Extract the [x, y] coordinate from the center of the cell holding the provided text.  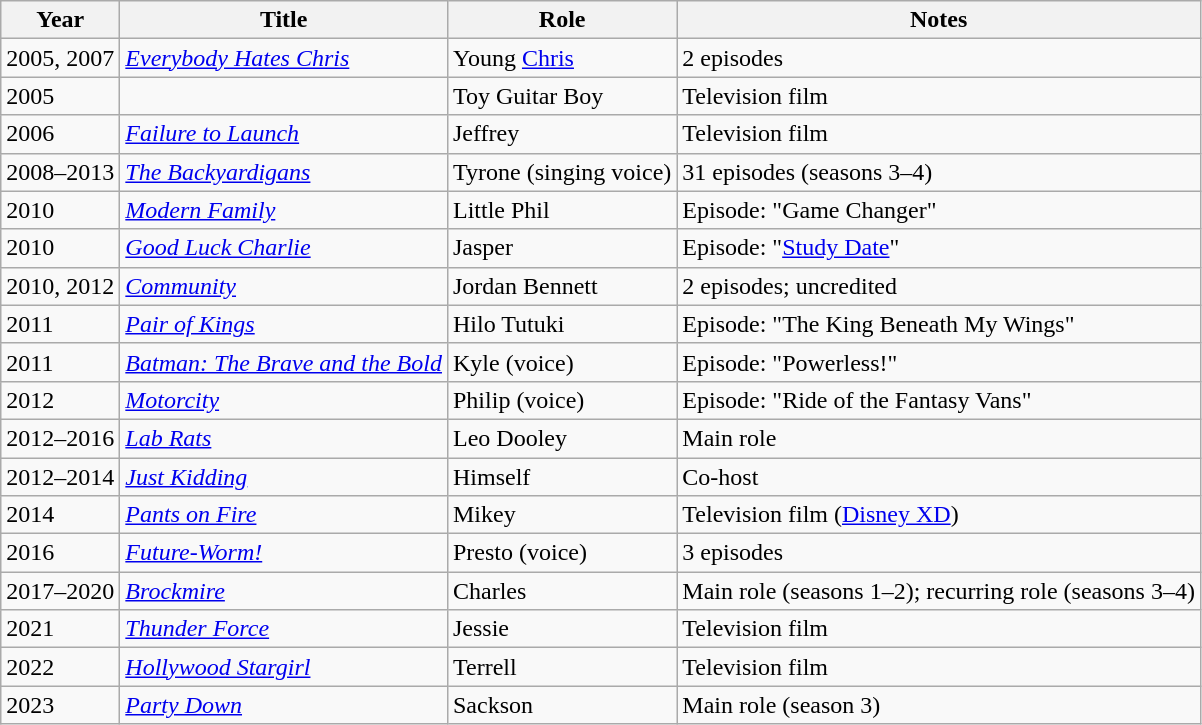
Year [60, 20]
Presto (voice) [562, 553]
Brockmire [284, 591]
2 episodes; uncredited [939, 286]
2023 [60, 705]
Modern Family [284, 210]
2017–2020 [60, 591]
Charles [562, 591]
2005, 2007 [60, 58]
Thunder Force [284, 629]
Episode: "Study Date" [939, 248]
Jessie [562, 629]
Main role (seasons 1–2); recurring role (seasons 3–4) [939, 591]
3 episodes [939, 553]
2006 [60, 134]
2022 [60, 667]
Lab Rats [284, 438]
Sackson [562, 705]
Himself [562, 477]
Pants on Fire [284, 515]
Party Down [284, 705]
Role [562, 20]
Jeffrey [562, 134]
Batman: The Brave and the Bold [284, 362]
Episode: "Game Changer" [939, 210]
Mikey [562, 515]
Tyrone (singing voice) [562, 172]
Terrell [562, 667]
Jordan Bennett [562, 286]
2016 [60, 553]
2012–2016 [60, 438]
Notes [939, 20]
Television film (Disney XD) [939, 515]
2008–2013 [60, 172]
2021 [60, 629]
Everybody Hates Chris [284, 58]
Pair of Kings [284, 324]
2010, 2012 [60, 286]
Kyle (voice) [562, 362]
Hilo Tutuki [562, 324]
Main role (season 3) [939, 705]
Episode: "The King Beneath My Wings" [939, 324]
2005 [60, 96]
Community [284, 286]
Philip (voice) [562, 400]
Jasper [562, 248]
Episode: "Powerless!" [939, 362]
Good Luck Charlie [284, 248]
Leo Dooley [562, 438]
Title [284, 20]
Episode: "Ride of the Fantasy Vans" [939, 400]
Failure to Launch [284, 134]
Young Chris [562, 58]
2 episodes [939, 58]
31 episodes (seasons 3–4) [939, 172]
2012 [60, 400]
The Backyardigans [284, 172]
2014 [60, 515]
Little Phil [562, 210]
Co-host [939, 477]
Motorcity [284, 400]
Just Kidding [284, 477]
Main role [939, 438]
Future-Worm! [284, 553]
Hollywood Stargirl [284, 667]
Toy Guitar Boy [562, 96]
2012–2014 [60, 477]
